Scan for the cell matching the given text and deliver its (X, Y) coordinate at center. 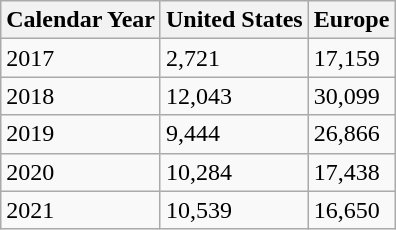
9,444 (234, 134)
17,438 (352, 172)
United States (234, 20)
26,866 (352, 134)
12,043 (234, 96)
2021 (81, 210)
2017 (81, 58)
2,721 (234, 58)
16,650 (352, 210)
2019 (81, 134)
Europe (352, 20)
2020 (81, 172)
10,539 (234, 210)
30,099 (352, 96)
2018 (81, 96)
17,159 (352, 58)
Calendar Year (81, 20)
10,284 (234, 172)
